For the text-containing cell, return its midpoint in [x, y] coordinate format. 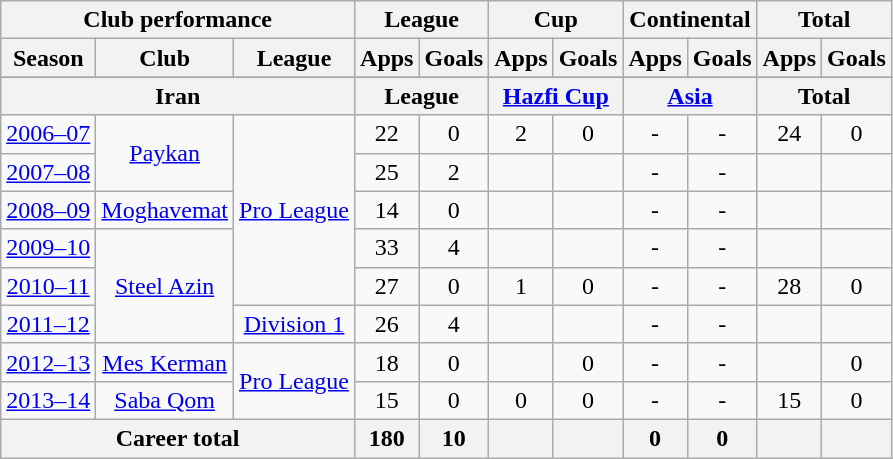
24 [789, 134]
Continental [690, 20]
Cup [556, 20]
Club [165, 58]
18 [387, 362]
26 [387, 324]
28 [789, 286]
25 [387, 172]
Club performance [178, 20]
2010–11 [48, 286]
Mes Kerman [165, 362]
1 [521, 286]
10 [454, 438]
Career total [178, 438]
180 [387, 438]
Division 1 [294, 324]
Paykan [165, 153]
2012–13 [48, 362]
Saba Qom [165, 400]
Iran [178, 96]
2011–12 [48, 324]
Hazfi Cup [556, 96]
Asia [690, 96]
33 [387, 248]
Season [48, 58]
Steel Azin [165, 286]
22 [387, 134]
2013–14 [48, 400]
2009–10 [48, 248]
Moghavemat [165, 210]
2006–07 [48, 134]
27 [387, 286]
14 [387, 210]
2007–08 [48, 172]
2008–09 [48, 210]
